Identify which cell holds the provided text, then report its (x, y) central coordinate. 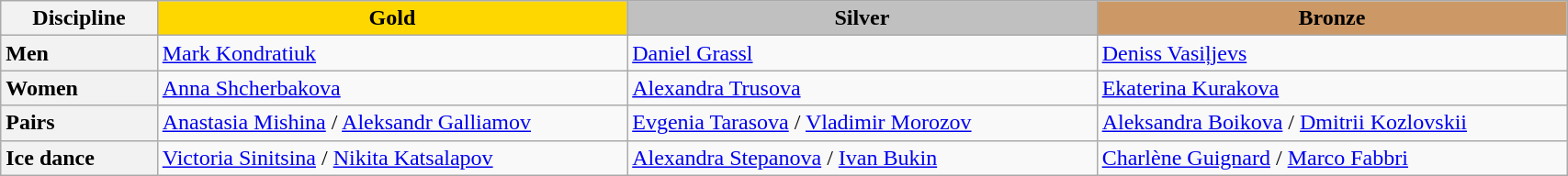
Gold (391, 18)
Mark Kondratiuk (391, 53)
Alexandra Trusova (862, 88)
Pairs (79, 123)
Discipline (79, 18)
Daniel Grassl (862, 53)
Anna Shcherbakova (391, 88)
Men (79, 53)
Victoria Sinitsina / Nikita Katsalapov (391, 158)
Alexandra Stepanova / Ivan Bukin (862, 158)
Bronze (1332, 18)
Aleksandra Boikova / Dmitrii Kozlovskii (1332, 123)
Anastasia Mishina / Aleksandr Galliamov (391, 123)
Charlène Guignard / Marco Fabbri (1332, 158)
Ice dance (79, 158)
Ekaterina Kurakova (1332, 88)
Deniss Vasiļjevs (1332, 53)
Silver (862, 18)
Women (79, 88)
Evgenia Tarasova / Vladimir Morozov (862, 123)
